Detect which cell encompasses the target text, then output its (X, Y) center coordinate. 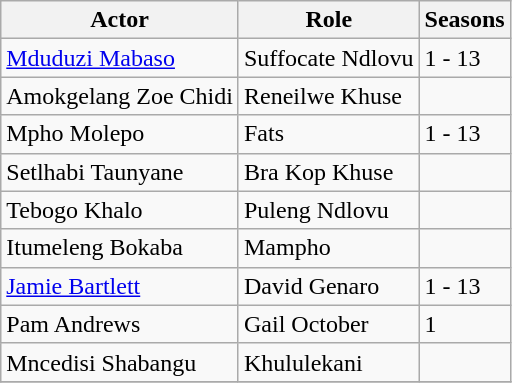
Bra Kop Khuse (328, 172)
Puleng Ndlovu (328, 210)
Pam Andrews (120, 324)
David Genaro (328, 286)
Mampho (328, 248)
Tebogo Khalo (120, 210)
Fats (328, 134)
Jamie Bartlett (120, 286)
Gail October (328, 324)
Mduduzi Mabaso (120, 58)
Mpho Molepo (120, 134)
Reneilwe Khuse (328, 96)
Khululekani (328, 362)
Actor (120, 20)
Suffocate Ndlovu (328, 58)
1 (464, 324)
Itumeleng Bokaba (120, 248)
Role (328, 20)
Amokgelang Zoe Chidi (120, 96)
Mncedisi Shabangu (120, 362)
Seasons (464, 20)
Setlhabi Taunyane (120, 172)
